Search for the cell housing the specified text and yield its (x, y) center coordinate. 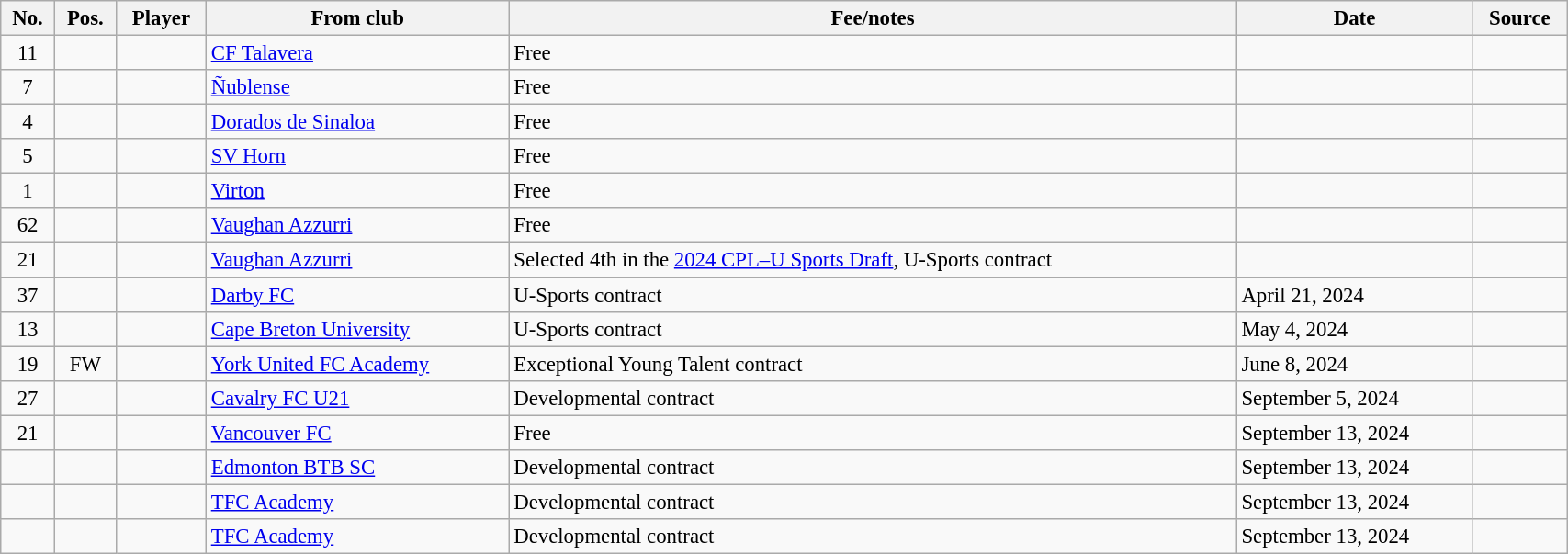
From club (357, 18)
York United FC Academy (357, 364)
Cavalry FC U21 (357, 398)
April 21, 2024 (1354, 295)
Fee/notes (873, 18)
19 (28, 364)
37 (28, 295)
Dorados de Sinaloa (357, 122)
62 (28, 225)
Source (1519, 18)
Virton (357, 191)
Date (1354, 18)
Pos. (85, 18)
5 (28, 156)
4 (28, 122)
27 (28, 398)
No. (28, 18)
Selected 4th in the 2024 CPL–U Sports Draft, U-Sports contract (873, 260)
June 8, 2024 (1354, 364)
1 (28, 191)
11 (28, 53)
Vancouver FC (357, 433)
Exceptional Young Talent contract (873, 364)
May 4, 2024 (1354, 329)
Ñublense (357, 87)
Player (161, 18)
Cape Breton University (357, 329)
CF Talavera (357, 53)
13 (28, 329)
Darby FC (357, 295)
FW (85, 364)
SV Horn (357, 156)
September 5, 2024 (1354, 398)
Edmonton BTB SC (357, 468)
7 (28, 87)
